Locate the cell with the specified text and output its (X, Y) center coordinate. 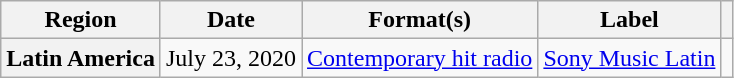
Format(s) (420, 20)
Contemporary hit radio (420, 58)
July 23, 2020 (230, 58)
Date (230, 20)
Label (630, 20)
Latin America (81, 58)
Region (81, 20)
Sony Music Latin (630, 58)
